Find where the given text appears and provide that cell's center as [x, y] coordinate. 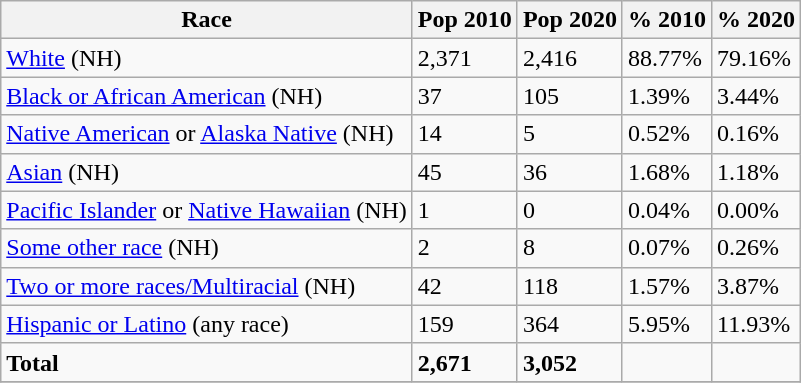
1.57% [666, 286]
159 [464, 324]
11.93% [756, 324]
5.95% [666, 324]
2,371 [464, 58]
% 2020 [756, 20]
79.16% [756, 58]
Asian (NH) [207, 172]
Pop 2020 [570, 20]
1.18% [756, 172]
0.07% [666, 248]
Hispanic or Latino (any race) [207, 324]
% 2010 [666, 20]
364 [570, 324]
Pop 2010 [464, 20]
0.04% [666, 210]
0.00% [756, 210]
118 [570, 286]
105 [570, 96]
White (NH) [207, 58]
1 [464, 210]
36 [570, 172]
42 [464, 286]
Race [207, 20]
0.26% [756, 248]
37 [464, 96]
0 [570, 210]
Pacific Islander or Native Hawaiian (NH) [207, 210]
Total [207, 362]
3,052 [570, 362]
2,416 [570, 58]
Native American or Alaska Native (NH) [207, 134]
1.68% [666, 172]
88.77% [666, 58]
Black or African American (NH) [207, 96]
14 [464, 134]
45 [464, 172]
3.87% [756, 286]
0.52% [666, 134]
5 [570, 134]
Some other race (NH) [207, 248]
3.44% [756, 96]
2 [464, 248]
0.16% [756, 134]
2,671 [464, 362]
8 [570, 248]
1.39% [666, 96]
Two or more races/Multiracial (NH) [207, 286]
